Extract the [x, y] coordinate from the center of the cell holding the provided text.  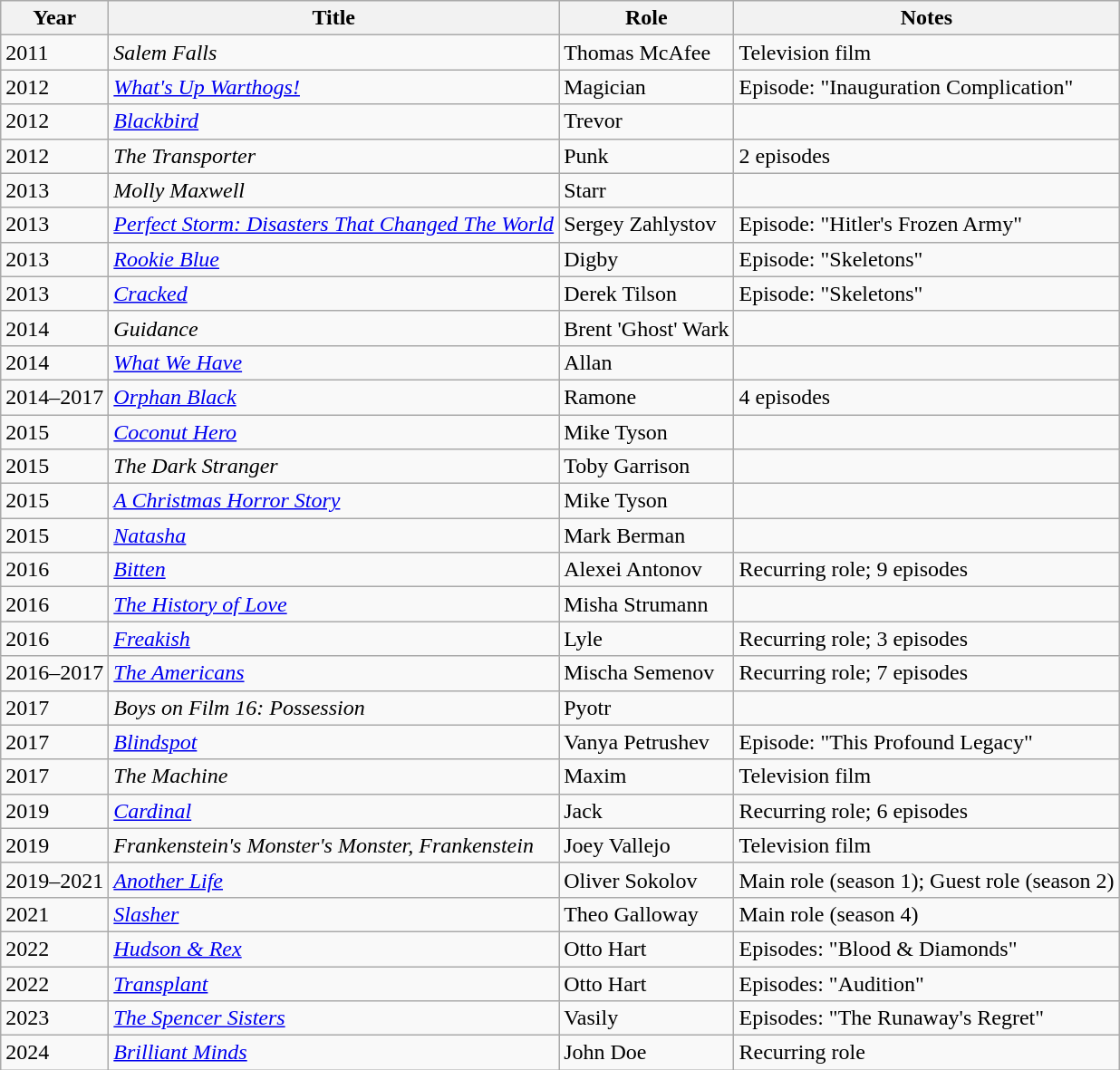
Recurring role; 9 episodes [926, 570]
Maxim [647, 776]
Natasha [333, 535]
Freakish [333, 639]
Episodes: "Audition" [926, 983]
Mischa Semenov [647, 673]
2011 [54, 53]
Toby Garrison [647, 467]
Theo Galloway [647, 914]
Episode: "This Profound Legacy" [926, 742]
Notes [926, 18]
Title [333, 18]
Bitten [333, 570]
4 episodes [926, 397]
Digby [647, 259]
Molly Maxwell [333, 190]
Thomas McAfee [647, 53]
Punk [647, 156]
The Americans [333, 673]
2019–2021 [54, 880]
Blindspot [333, 742]
Jack [647, 811]
The History of Love [333, 604]
Magician [647, 87]
Misha Strumann [647, 604]
A Christmas Horror Story [333, 501]
Perfect Storm: Disasters That Changed The World [333, 225]
Boys on Film 16: Possession [333, 708]
The Spencer Sisters [333, 1018]
Cardinal [333, 811]
Episodes: "Blood & Diamonds" [926, 949]
The Dark Stranger [333, 467]
Trevor [647, 121]
Recurring role; 3 episodes [926, 639]
John Doe [647, 1053]
Slasher [333, 914]
Derek Tilson [647, 294]
Cracked [333, 294]
Transplant [333, 983]
Lyle [647, 639]
Recurring role; 6 episodes [926, 811]
Allan [647, 362]
2024 [54, 1053]
Year [54, 18]
Ramone [647, 397]
Main role (season 1); Guest role (season 2) [926, 880]
Main role (season 4) [926, 914]
Hudson & Rex [333, 949]
Joey Vallejo [647, 845]
2023 [54, 1018]
Vasily [647, 1018]
The Transporter [333, 156]
Salem Falls [333, 53]
Sergey Zahlystov [647, 225]
Coconut Hero [333, 432]
Brent 'Ghost' Wark [647, 328]
Episode: "Hitler's Frozen Army" [926, 225]
Pyotr [647, 708]
Blackbird [333, 121]
2 episodes [926, 156]
Brilliant Minds [333, 1053]
Episode: "Inauguration Complication" [926, 87]
Mark Berman [647, 535]
Alexei Antonov [647, 570]
What's Up Warthogs! [333, 87]
Guidance [333, 328]
Role [647, 18]
Rookie Blue [333, 259]
Oliver Sokolov [647, 880]
What We Have [333, 362]
Another Life [333, 880]
Frankenstein's Monster's Monster, Frankenstein [333, 845]
Episodes: "The Runaway's Regret" [926, 1018]
2016–2017 [54, 673]
2014–2017 [54, 397]
The Machine [333, 776]
Recurring role [926, 1053]
Orphan Black [333, 397]
Starr [647, 190]
Recurring role; 7 episodes [926, 673]
Vanya Petrushev [647, 742]
2021 [54, 914]
